Scan for the cell matching the given text and deliver its (X, Y) coordinate at center. 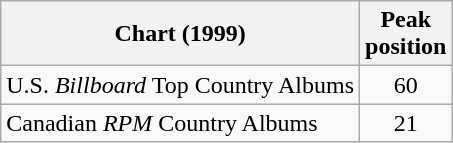
Peakposition (406, 34)
Chart (1999) (180, 34)
21 (406, 123)
U.S. Billboard Top Country Albums (180, 85)
60 (406, 85)
Canadian RPM Country Albums (180, 123)
